Search for the cell housing the specified text and yield its (X, Y) center coordinate. 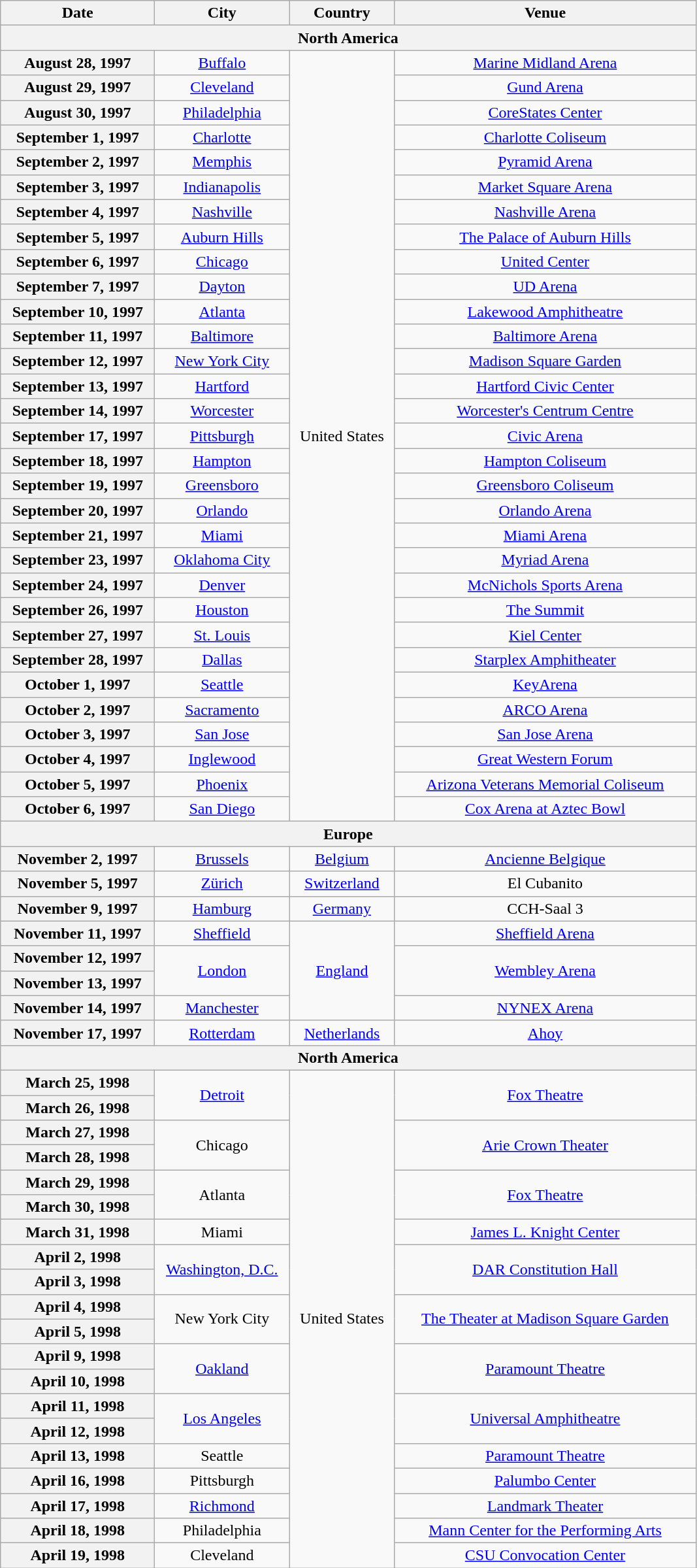
Landmark Theater (545, 1505)
Europe (348, 834)
El Cubanito (545, 884)
DAR Constitution Hall (545, 1269)
April 18, 1998 (78, 1531)
September 6, 1997 (78, 261)
James L. Knight Center (545, 1232)
Charlotte (222, 137)
April 19, 1998 (78, 1556)
October 4, 1997 (78, 759)
City (222, 13)
Phoenix (222, 784)
Palumbo Center (545, 1480)
Universal Amphitheatre (545, 1418)
Ahoy (545, 1033)
October 5, 1997 (78, 784)
March 29, 1998 (78, 1182)
Hampton (222, 461)
England (342, 971)
Baltimore Arena (545, 337)
August 30, 1997 (78, 112)
ARCO Arena (545, 709)
Netherlands (342, 1033)
April 2, 1998 (78, 1257)
Pyramid Arena (545, 162)
March 25, 1998 (78, 1082)
Hartford (222, 386)
The Theater at Madison Square Garden (545, 1319)
Oklahoma City (222, 560)
September 1, 1997 (78, 137)
Hampton Coliseum (545, 461)
September 23, 1997 (78, 560)
Dayton (222, 286)
Arizona Veterans Memorial Coliseum (545, 784)
April 13, 1998 (78, 1456)
September 5, 1997 (78, 237)
November 2, 1997 (78, 859)
Zürich (222, 884)
Indianapolis (222, 187)
November 11, 1997 (78, 933)
St. Louis (222, 635)
Nashville (222, 212)
March 31, 1998 (78, 1232)
September 2, 1997 (78, 162)
Auburn Hills (222, 237)
September 7, 1997 (78, 286)
Sacramento (222, 709)
October 6, 1997 (78, 809)
March 27, 1998 (78, 1133)
October 1, 1997 (78, 684)
Venue (545, 13)
September 19, 1997 (78, 486)
San Diego (222, 809)
CoreStates Center (545, 112)
November 5, 1997 (78, 884)
The Summit (545, 610)
August 28, 1997 (78, 63)
August 29, 1997 (78, 88)
Mann Center for the Performing Arts (545, 1531)
September 11, 1997 (78, 337)
Worcester's Centrum Centre (545, 411)
September 12, 1997 (78, 361)
Lakewood Amphitheatre (545, 312)
United Center (545, 261)
Memphis (222, 162)
April 11, 1998 (78, 1406)
Switzerland (342, 884)
April 3, 1998 (78, 1282)
Gund Arena (545, 88)
October 2, 1997 (78, 709)
November 17, 1997 (78, 1033)
Wembley Arena (545, 971)
San Jose Arena (545, 735)
Washington, D.C. (222, 1269)
San Jose (222, 735)
Inglewood (222, 759)
Marine Midland Arena (545, 63)
The Palace of Auburn Hills (545, 237)
Great Western Forum (545, 759)
Belgium (342, 859)
CSU Convocation Center (545, 1556)
March 26, 1998 (78, 1108)
Orlando (222, 510)
Nashville Arena (545, 212)
Charlotte Coliseum (545, 137)
Brussels (222, 859)
Richmond (222, 1505)
Worcester (222, 411)
Detroit (222, 1095)
Buffalo (222, 63)
September 18, 1997 (78, 461)
NYNEX Arena (545, 1008)
Miami Arena (545, 535)
Kiel Center (545, 635)
September 17, 1997 (78, 436)
Arie Crown Theater (545, 1145)
Denver (222, 585)
Greensboro Coliseum (545, 486)
November 12, 1997 (78, 958)
Date (78, 13)
Baltimore (222, 337)
September 28, 1997 (78, 659)
April 5, 1998 (78, 1331)
April 10, 1998 (78, 1381)
September 24, 1997 (78, 585)
Hamburg (222, 909)
September 14, 1997 (78, 411)
September 20, 1997 (78, 510)
CCH-Saal 3 (545, 909)
Market Square Arena (545, 187)
April 16, 1998 (78, 1480)
September 3, 1997 (78, 187)
Hartford Civic Center (545, 386)
September 27, 1997 (78, 635)
Sheffield Arena (545, 933)
October 3, 1997 (78, 735)
April 4, 1998 (78, 1307)
London (222, 971)
Houston (222, 610)
September 10, 1997 (78, 312)
Country (342, 13)
Starplex Amphitheater (545, 659)
McNichols Sports Arena (545, 585)
April 17, 1998 (78, 1505)
September 4, 1997 (78, 212)
Manchester (222, 1008)
March 30, 1998 (78, 1207)
Oakland (222, 1369)
KeyArena (545, 684)
Greensboro (222, 486)
Orlando Arena (545, 510)
November 13, 1997 (78, 983)
Dallas (222, 659)
Civic Arena (545, 436)
Madison Square Garden (545, 361)
Sheffield (222, 933)
Myriad Arena (545, 560)
September 26, 1997 (78, 610)
April 12, 1998 (78, 1431)
April 9, 1998 (78, 1356)
Ancienne Belgique (545, 859)
Los Angeles (222, 1418)
November 9, 1997 (78, 909)
Rotterdam (222, 1033)
Germany (342, 909)
Cox Arena at Aztec Bowl (545, 809)
UD Arena (545, 286)
March 28, 1998 (78, 1158)
September 21, 1997 (78, 535)
September 13, 1997 (78, 386)
November 14, 1997 (78, 1008)
